Detect which cell encompasses the target text, then output its (X, Y) center coordinate. 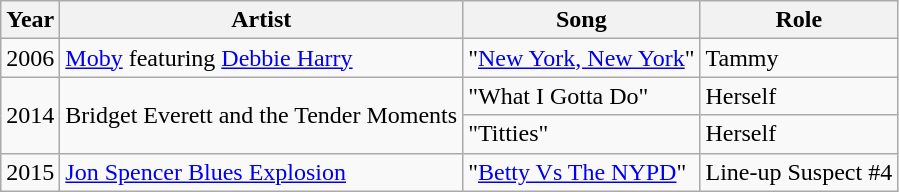
2014 (30, 115)
"Betty Vs The NYPD" (582, 172)
Moby featuring Debbie Harry (262, 58)
"What I Gotta Do" (582, 96)
Jon Spencer Blues Explosion (262, 172)
Song (582, 20)
Line-up Suspect #4 (799, 172)
Role (799, 20)
Bridget Everett and the Tender Moments (262, 115)
2015 (30, 172)
Year (30, 20)
Artist (262, 20)
2006 (30, 58)
Tammy (799, 58)
"Titties" (582, 134)
"New York, New York" (582, 58)
